Output the [X, Y] coordinate of the center of the cell containing the given text.  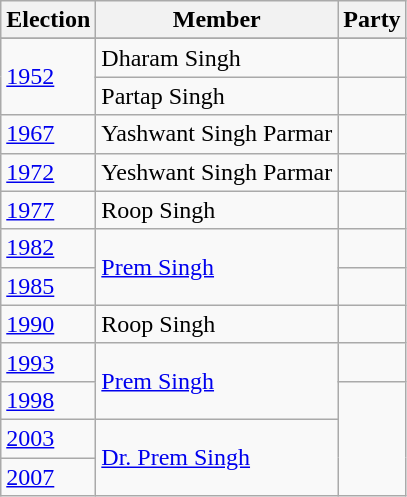
1990 [48, 324]
Yashwant Singh Parmar [217, 134]
Member [217, 20]
1985 [48, 286]
1993 [48, 362]
2007 [48, 477]
Election [48, 20]
Yeshwant Singh Parmar [217, 172]
2003 [48, 438]
Dr. Prem Singh [217, 457]
1977 [48, 210]
1952 [48, 77]
Party [372, 20]
Dharam Singh [217, 58]
1982 [48, 248]
1972 [48, 172]
Partap Singh [217, 96]
1967 [48, 134]
1998 [48, 400]
